For the text-containing cell, return its midpoint in [x, y] coordinate format. 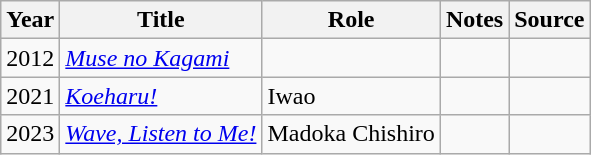
Wave, Listen to Me! [161, 134]
Source [550, 20]
2023 [30, 134]
Muse no Kagami [161, 58]
2012 [30, 58]
Role [351, 20]
Notes [474, 20]
Year [30, 20]
Iwao [351, 96]
Title [161, 20]
2021 [30, 96]
Madoka Chishiro [351, 134]
Koeharu! [161, 96]
